For the text-containing cell, return its midpoint in [X, Y] coordinate format. 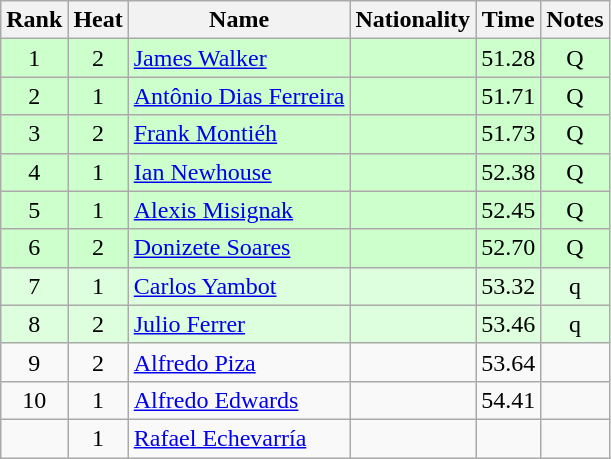
6 [34, 248]
9 [34, 362]
52.45 [508, 210]
Donizete Soares [239, 248]
Carlos Yambot [239, 286]
3 [34, 134]
Nationality [413, 20]
Rank [34, 20]
Alexis Misignak [239, 210]
Notes [575, 20]
Julio Ferrer [239, 324]
53.64 [508, 362]
Alfredo Piza [239, 362]
4 [34, 172]
10 [34, 400]
Alfredo Edwards [239, 400]
52.70 [508, 248]
James Walker [239, 58]
Frank Montiéh [239, 134]
Rafael Echevarría [239, 438]
51.71 [508, 96]
Antônio Dias Ferreira [239, 96]
51.28 [508, 58]
Time [508, 20]
8 [34, 324]
52.38 [508, 172]
Heat [98, 20]
53.46 [508, 324]
Ian Newhouse [239, 172]
54.41 [508, 400]
53.32 [508, 286]
Name [239, 20]
7 [34, 286]
51.73 [508, 134]
5 [34, 210]
